Identify which cell holds the provided text, then report its [x, y] central coordinate. 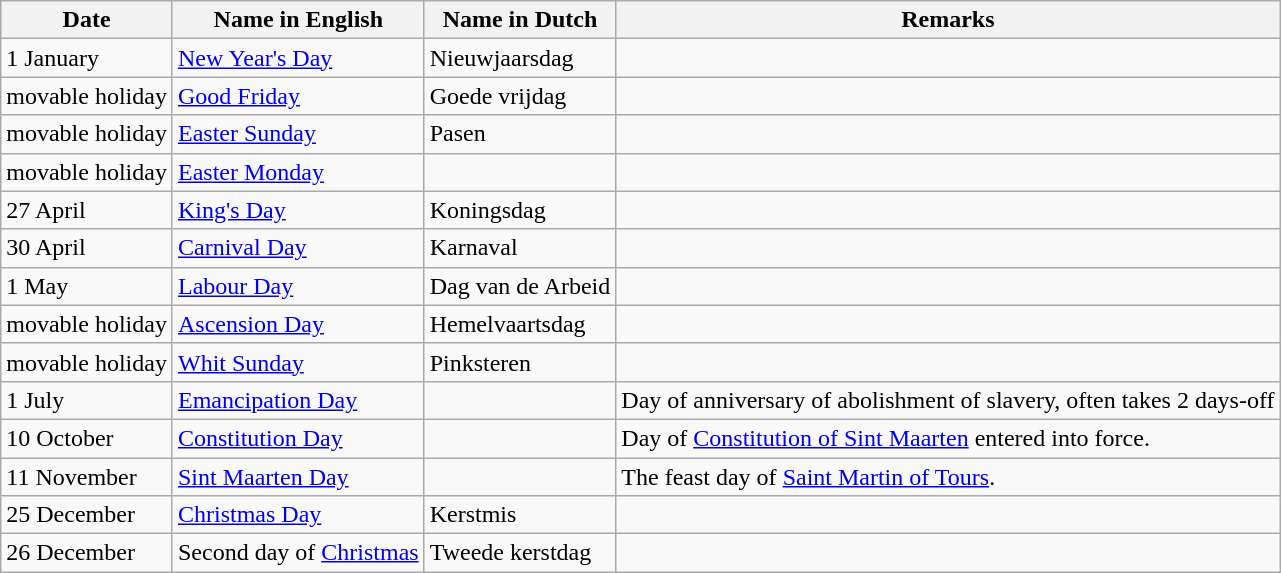
Ascension Day [298, 324]
Name in Dutch [520, 20]
Whit Sunday [298, 362]
Goede vrijdag [520, 96]
Constitution Day [298, 438]
Labour Day [298, 286]
Remarks [948, 20]
Date [87, 20]
Pinksteren [520, 362]
Nieuwjaarsdag [520, 58]
30 April [87, 248]
New Year's Day [298, 58]
Good Friday [298, 96]
Second day of Christmas [298, 553]
Carnival Day [298, 248]
1 May [87, 286]
Hemelvaartsdag [520, 324]
Easter Sunday [298, 134]
Name in English [298, 20]
1 July [87, 400]
Koningsdag [520, 210]
Christmas Day [298, 515]
26 December [87, 553]
King's Day [298, 210]
11 November [87, 477]
Easter Monday [298, 172]
Sint Maarten Day [298, 477]
Pasen [520, 134]
Dag van de Arbeid [520, 286]
Day of Constitution of Sint Maarten entered into force. [948, 438]
Day of anniversary of abolishment of slavery, often takes 2 days-off [948, 400]
10 October [87, 438]
The feast day of Saint Martin of Tours. [948, 477]
Tweede kerstdag [520, 553]
Kerstmis [520, 515]
Emancipation Day [298, 400]
27 April [87, 210]
Karnaval [520, 248]
1 January [87, 58]
25 December [87, 515]
